For the text-containing cell, return its midpoint in (X, Y) coordinate format. 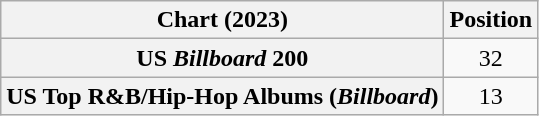
32 (491, 58)
Chart (2023) (222, 20)
US Billboard 200 (222, 58)
13 (491, 96)
US Top R&B/Hip-Hop Albums (Billboard) (222, 96)
Position (491, 20)
